From the cell containing the given text, extract its center point as (x, y) coordinate. 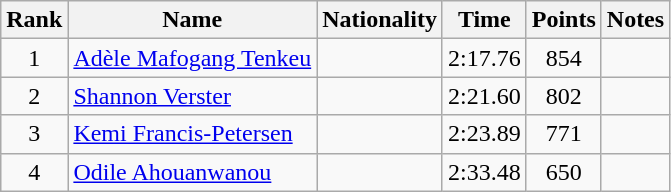
Rank (34, 20)
802 (564, 96)
Adèle Mafogang Tenkeu (192, 58)
771 (564, 134)
Nationality (380, 20)
2 (34, 96)
Time (484, 20)
3 (34, 134)
2:21.60 (484, 96)
2:33.48 (484, 172)
Shannon Verster (192, 96)
Points (564, 20)
854 (564, 58)
2:23.89 (484, 134)
Odile Ahouanwanou (192, 172)
650 (564, 172)
Kemi Francis-Petersen (192, 134)
2:17.76 (484, 58)
1 (34, 58)
Name (192, 20)
Notes (635, 20)
4 (34, 172)
